Identify which cell holds the provided text, then report its [X, Y] central coordinate. 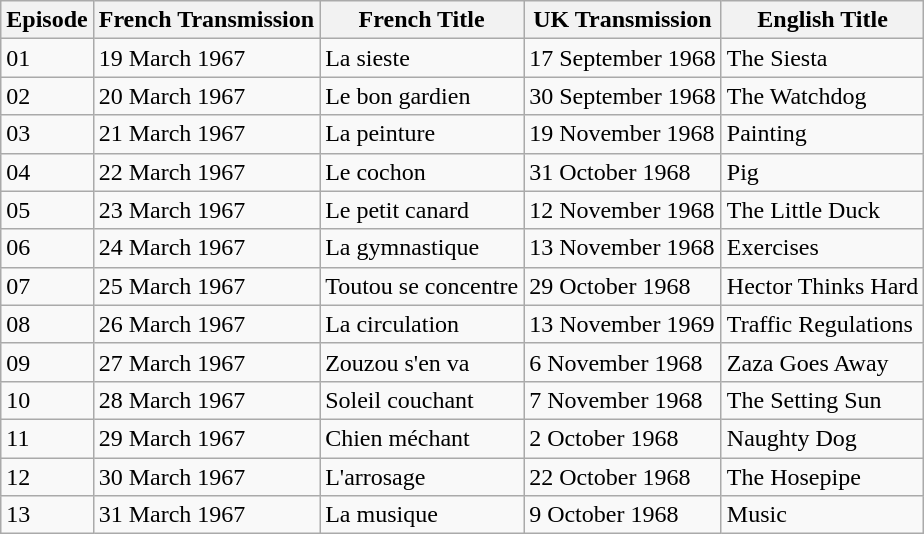
24 March 1967 [206, 248]
Traffic Regulations [822, 324]
06 [47, 248]
25 March 1967 [206, 286]
02 [47, 96]
The Little Duck [822, 210]
Painting [822, 134]
Soleil couchant [422, 400]
27 March 1967 [206, 362]
Music [822, 515]
08 [47, 324]
UK Transmission [623, 20]
13 November 1969 [623, 324]
12 November 1968 [623, 210]
Chien méchant [422, 438]
The Setting Sun [822, 400]
Toutou se concentre [422, 286]
La circulation [422, 324]
05 [47, 210]
31 October 1968 [623, 172]
17 September 1968 [623, 58]
Le petit canard [422, 210]
22 March 1967 [206, 172]
7 November 1968 [623, 400]
07 [47, 286]
La musique [422, 515]
13 [47, 515]
28 March 1967 [206, 400]
French Title [422, 20]
English Title [822, 20]
31 March 1967 [206, 515]
La peinture [422, 134]
10 [47, 400]
La gymnastique [422, 248]
Le bon gardien [422, 96]
30 September 1968 [623, 96]
La sieste [422, 58]
Naughty Dog [822, 438]
2 October 1968 [623, 438]
13 November 1968 [623, 248]
Pig [822, 172]
30 March 1967 [206, 477]
The Watchdog [822, 96]
19 November 1968 [623, 134]
09 [47, 362]
The Siesta [822, 58]
The Hosepipe [822, 477]
03 [47, 134]
19 March 1967 [206, 58]
6 November 1968 [623, 362]
Hector Thinks Hard [822, 286]
Exercises [822, 248]
Zouzou s'en va [422, 362]
21 March 1967 [206, 134]
9 October 1968 [623, 515]
04 [47, 172]
Episode [47, 20]
L'arrosage [422, 477]
01 [47, 58]
Le cochon [422, 172]
12 [47, 477]
29 October 1968 [623, 286]
11 [47, 438]
23 March 1967 [206, 210]
26 March 1967 [206, 324]
Zaza Goes Away [822, 362]
29 March 1967 [206, 438]
20 March 1967 [206, 96]
22 October 1968 [623, 477]
French Transmission [206, 20]
